Locate the cell with the specified text and output its [x, y] center coordinate. 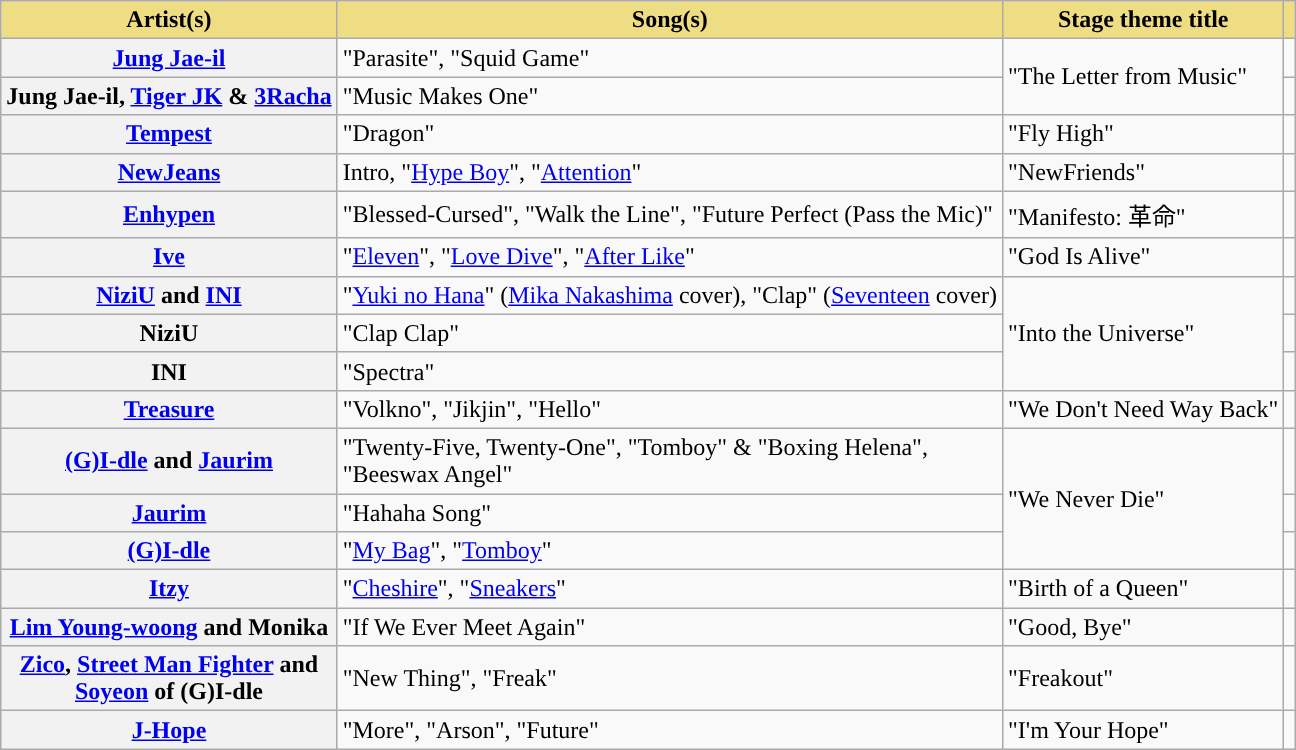
"Dragon" [670, 134]
Ive [169, 257]
"Manifesto: 革命" [1144, 214]
NiziU and INI [169, 295]
"My Bag", "Tomboy" [670, 551]
Lim Young-woong and Monika [169, 627]
"I'm Your Hope" [1144, 730]
Jaurim [169, 513]
INI [169, 371]
"Cheshire", "Sneakers" [670, 589]
"More", "Arson", "Future" [670, 730]
NewJeans [169, 172]
J-Hope [169, 730]
"Hahaha Song" [670, 513]
"The Letter from Music" [1144, 77]
"Freakout" [1144, 678]
"Volkno", "Jikjin", "Hello" [670, 409]
"If We Ever Meet Again" [670, 627]
Treasure [169, 409]
Artist(s) [169, 20]
"Into the Universe" [1144, 333]
"Twenty-Five, Twenty-One", "Tomboy" & "Boxing Helena","Beeswax Angel" [670, 460]
(G)I-dle [169, 551]
"Eleven", "Love Dive", "After Like" [670, 257]
"Parasite", "Squid Game" [670, 58]
Zico, Street Man Fighter andSoyeon of (G)I-dle [169, 678]
"Clap Clap" [670, 333]
"Birth of a Queen" [1144, 589]
"Yuki no Hana" (Mika Nakashima cover), "Clap" (Seventeen cover) [670, 295]
Itzy [169, 589]
"Good, Bye" [1144, 627]
Stage theme title [1144, 20]
"We Don't Need Way Back" [1144, 409]
"NewFriends" [1144, 172]
Jung Jae-il [169, 58]
Intro, "Hype Boy", "Attention" [670, 172]
Song(s) [670, 20]
"New Thing", "Freak" [670, 678]
Jung Jae-il, Tiger JK & 3Racha [169, 96]
Enhypen [169, 214]
Tempest [169, 134]
"God Is Alive" [1144, 257]
"Blessed-Cursed", "Walk the Line", "Future Perfect (Pass the Mic)" [670, 214]
"Fly High" [1144, 134]
"We Never Die" [1144, 498]
"Music Makes One" [670, 96]
NiziU [169, 333]
(G)I-dle and Jaurim [169, 460]
"Spectra" [670, 371]
